Extract the [x, y] coordinate from the center of the cell holding the provided text.  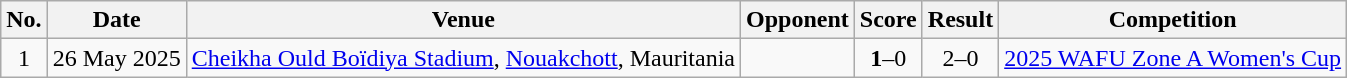
Score [888, 20]
1–0 [888, 58]
Venue [463, 20]
26 May 2025 [116, 58]
No. [24, 20]
2025 WAFU Zone A Women's Cup [1173, 58]
1 [24, 58]
Opponent [798, 20]
2–0 [960, 58]
Date [116, 20]
Competition [1173, 20]
Cheikha Ould Boïdiya Stadium, Nouakchott, Mauritania [463, 58]
Result [960, 20]
